Scan for the cell matching the given text and deliver its [X, Y] coordinate at center. 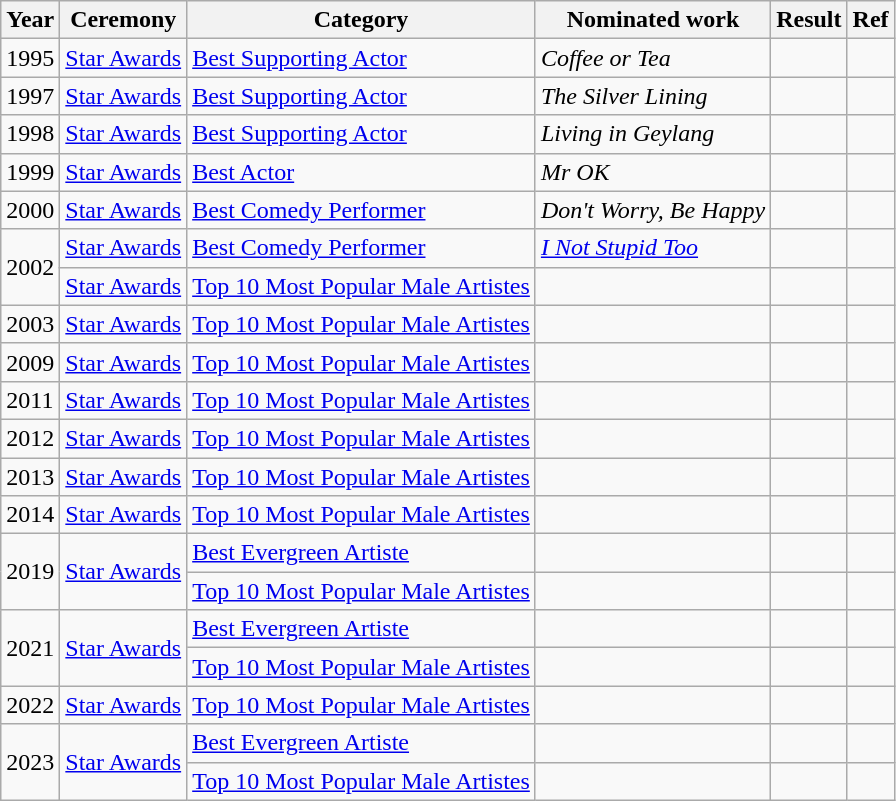
Ceremony [124, 20]
The Silver Lining [652, 96]
2021 [30, 648]
1998 [30, 134]
Category [362, 20]
2011 [30, 400]
2000 [30, 210]
2022 [30, 705]
2019 [30, 572]
Ref [870, 20]
1999 [30, 172]
Nominated work [652, 20]
Coffee or Tea [652, 58]
1997 [30, 96]
Don't Worry, Be Happy [652, 210]
Mr OK [652, 172]
Living in Geylang [652, 134]
Best Actor [362, 172]
2013 [30, 477]
2012 [30, 438]
Year [30, 20]
2014 [30, 515]
2003 [30, 324]
Result [809, 20]
1995 [30, 58]
2002 [30, 267]
2023 [30, 762]
2009 [30, 362]
I Not Stupid Too [652, 248]
